From the cell containing the given text, extract its center point as [x, y] coordinate. 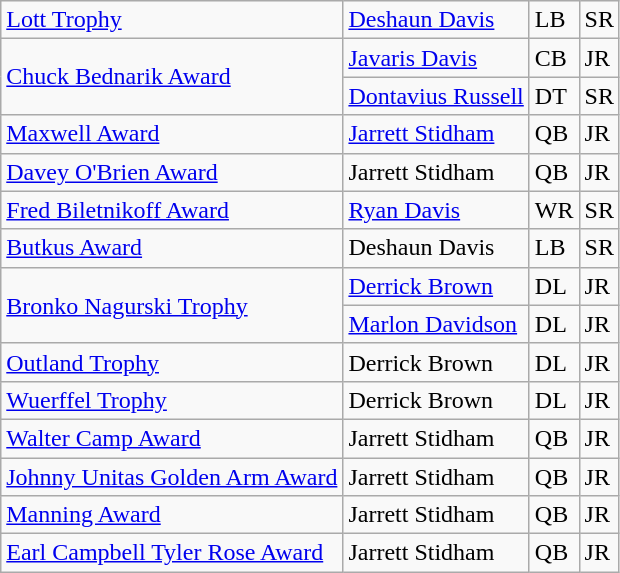
Marlon Davidson [436, 324]
Javaris Davis [436, 58]
Maxwell Award [172, 134]
Walter Camp Award [172, 438]
Fred Biletnikoff Award [172, 210]
Ryan Davis [436, 210]
Manning Award [172, 515]
CB [554, 58]
DT [554, 96]
Dontavius Russell [436, 96]
WR [554, 210]
Davey O'Brien Award [172, 172]
Outland Trophy [172, 362]
Wuerffel Trophy [172, 400]
Earl Campbell Tyler Rose Award [172, 553]
Chuck Bednarik Award [172, 77]
Bronko Nagurski Trophy [172, 305]
Johnny Unitas Golden Arm Award [172, 477]
Butkus Award [172, 248]
Lott Trophy [172, 20]
